Detect which cell encompasses the target text, then output its [X, Y] center coordinate. 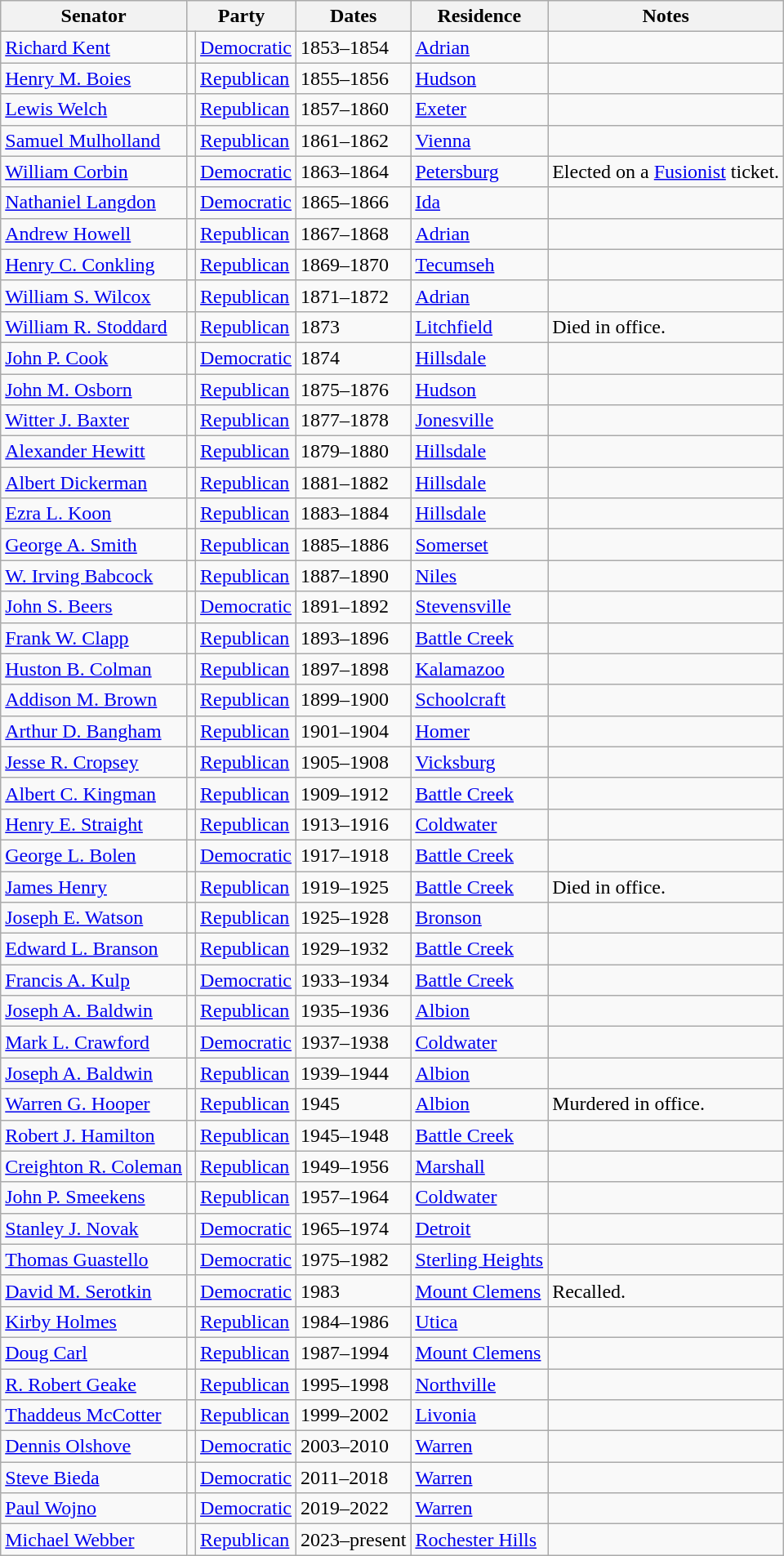
Detroit [479, 1228]
Sterling Heights [479, 1260]
Thomas Guastello [94, 1260]
1875–1876 [354, 390]
John P. Smeekens [94, 1197]
Richard Kent [94, 47]
James Henry [94, 886]
1869–1870 [354, 265]
George A. Smith [94, 545]
Litchfield [479, 327]
Steve Bieda [94, 1478]
Henry E. Straight [94, 824]
Robert J. Hamilton [94, 1135]
Tecumseh [479, 265]
Dates [354, 16]
1949–1956 [354, 1166]
1865–1866 [354, 203]
Dennis Olshove [94, 1447]
1983 [354, 1291]
Henry M. Boies [94, 78]
Elected on a Fusionist ticket. [666, 172]
Murdered in office. [666, 1104]
1945–1948 [354, 1135]
1863–1864 [354, 172]
1975–1982 [354, 1260]
Thaddeus McCotter [94, 1416]
Niles [479, 576]
Alexander Hewitt [94, 452]
1901–1904 [354, 731]
1919–1925 [354, 886]
Ezra L. Koon [94, 514]
Samuel Mulholland [94, 140]
1935–1936 [354, 1011]
1879–1880 [354, 452]
R. Robert Geake [94, 1384]
Homer [479, 731]
William Corbin [94, 172]
Rochester Hills [479, 1540]
1909–1912 [354, 793]
Witter J. Baxter [94, 421]
Francis A. Kulp [94, 980]
1867–1868 [354, 234]
Livonia [479, 1416]
1861–1862 [354, 140]
Notes [666, 16]
Bronson [479, 918]
1939–1944 [354, 1073]
Schoolcraft [479, 700]
Mark L. Crawford [94, 1042]
Andrew Howell [94, 234]
Ida [479, 203]
John S. Beers [94, 607]
Party [241, 16]
Exeter [479, 109]
1853–1854 [354, 47]
Doug Carl [94, 1353]
1925–1928 [354, 918]
William R. Stoddard [94, 327]
1873 [354, 327]
1937–1938 [354, 1042]
Residence [479, 16]
John P. Cook [94, 358]
Marshall [479, 1166]
John M. Osborn [94, 390]
Huston B. Colman [94, 669]
Somerset [479, 545]
Utica [479, 1322]
1929–1932 [354, 949]
1957–1964 [354, 1197]
1905–1908 [354, 762]
2011–2018 [354, 1478]
W. Irving Babcock [94, 576]
Edward L. Branson [94, 949]
1885–1886 [354, 545]
Kirby Holmes [94, 1322]
George L. Bolen [94, 855]
Stanley J. Novak [94, 1228]
David M. Serotkin [94, 1291]
2003–2010 [354, 1447]
2023–present [354, 1540]
Vicksburg [479, 762]
1913–1916 [354, 824]
Warren G. Hooper [94, 1104]
Kalamazoo [479, 669]
1887–1890 [354, 576]
Jonesville [479, 421]
1877–1878 [354, 421]
Jesse R. Cropsey [94, 762]
1855–1856 [354, 78]
1891–1892 [354, 607]
Paul Wojno [94, 1509]
1917–1918 [354, 855]
1945 [354, 1104]
Petersburg [479, 172]
Nathaniel Langdon [94, 203]
William S. Wilcox [94, 296]
Creighton R. Coleman [94, 1166]
Arthur D. Bangham [94, 731]
1897–1898 [354, 669]
Frank W. Clapp [94, 638]
2019–2022 [354, 1509]
Joseph E. Watson [94, 918]
1874 [354, 358]
1933–1934 [354, 980]
Vienna [479, 140]
1883–1884 [354, 514]
1893–1896 [354, 638]
Northville [479, 1384]
1857–1860 [354, 109]
Stevensville [479, 607]
Recalled. [666, 1291]
1984–1986 [354, 1322]
Senator [94, 16]
1995–1998 [354, 1384]
Albert C. Kingman [94, 793]
Addison M. Brown [94, 700]
Henry C. Conkling [94, 265]
1999–2002 [354, 1416]
Albert Dickerman [94, 483]
1881–1882 [354, 483]
Lewis Welch [94, 109]
1965–1974 [354, 1228]
1987–1994 [354, 1353]
Michael Webber [94, 1540]
1899–1900 [354, 700]
1871–1872 [354, 296]
